Find where the given text appears and provide that cell's center as [X, Y] coordinate. 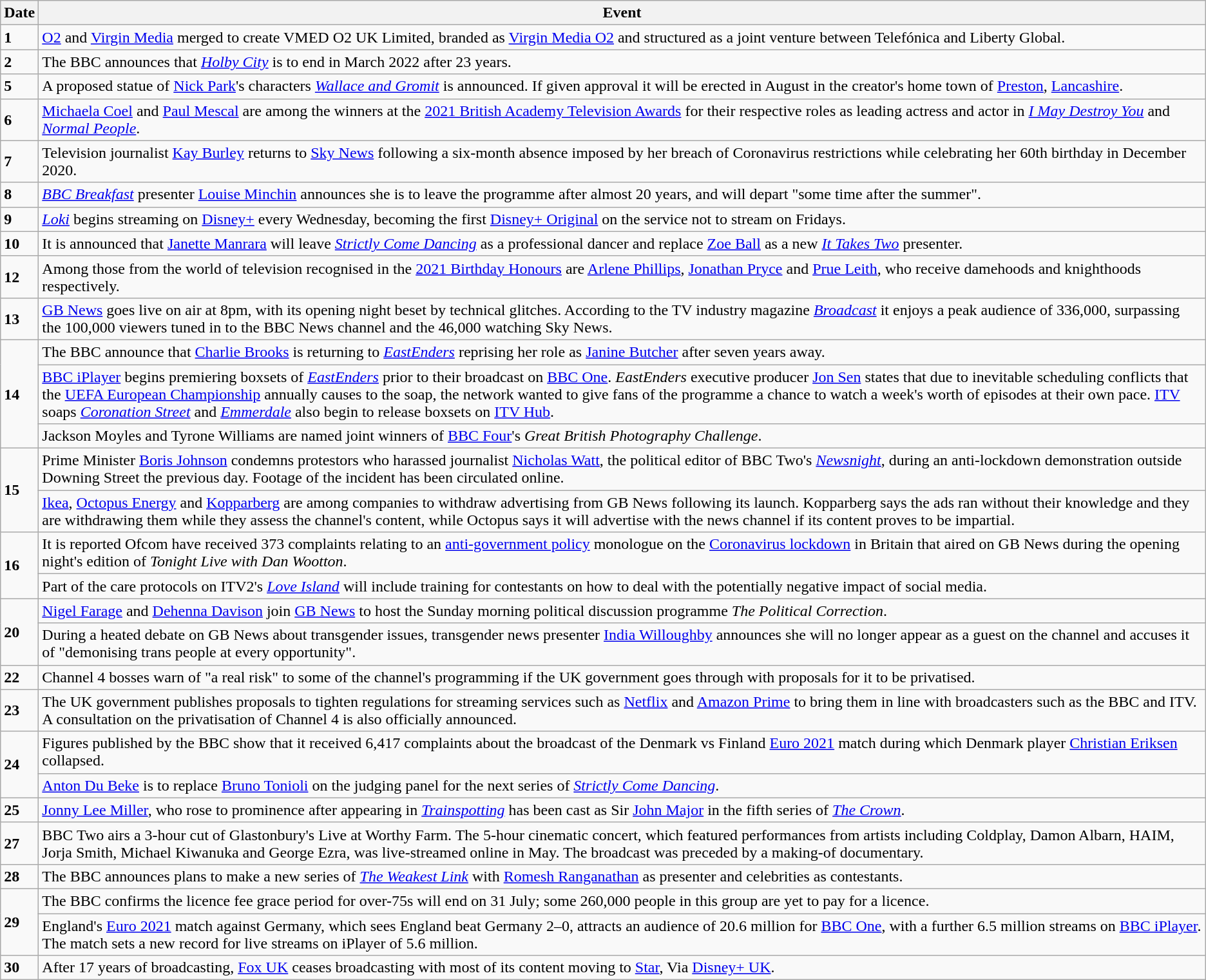
28 [19, 876]
BBC Breakfast presenter Louise Minchin announces she is to leave the programme after almost 20 years, and will depart "some time after the summer". [622, 195]
1 [19, 37]
6 [19, 120]
Nigel Farage and Dehenna Davison join GB News to host the Sunday morning political discussion programme The Political Correction. [622, 611]
13 [19, 318]
The BBC confirms the licence fee grace period for over-75s will end on 31 July; some 260,000 people in this group are yet to pay for a licence. [622, 901]
24 [19, 764]
7 [19, 161]
12 [19, 277]
Date [19, 13]
23 [19, 710]
29 [19, 921]
10 [19, 244]
20 [19, 631]
30 [19, 968]
Jonny Lee Miller, who rose to prominence after appearing in Trainspotting has been cast as Sir John Major in the fifth series of The Crown. [622, 810]
16 [19, 566]
Event [622, 13]
25 [19, 810]
The BBC announce that Charlie Brooks is returning to EastEnders reprising her role as Janine Butcher after seven years away. [622, 352]
2 [19, 62]
Jackson Moyles and Tyrone Williams are named joint winners of BBC Four's Great British Photography Challenge. [622, 436]
After 17 years of broadcasting, Fox UK ceases broadcasting with most of its content moving to Star, Via Disney+ UK. [622, 968]
Anton Du Beke is to replace Bruno Tonioli on the judging panel for the next series of Strictly Come Dancing. [622, 785]
27 [19, 843]
8 [19, 195]
The BBC announces plans to make a new series of The Weakest Link with Romesh Ranganathan as presenter and celebrities as contestants. [622, 876]
5 [19, 86]
Loki begins streaming on Disney+ every Wednesday, becoming the first Disney+ Original on the service not to stream on Fridays. [622, 219]
15 [19, 490]
14 [19, 394]
Channel 4 bosses warn of "a real risk" to some of the channel's programming if the UK government goes through with proposals for it to be privatised. [622, 677]
The BBC announces that Holby City is to end in March 2022 after 23 years. [622, 62]
9 [19, 219]
It is announced that Janette Manrara will leave Strictly Come Dancing as a professional dancer and replace Zoe Ball as a new It Takes Two presenter. [622, 244]
22 [19, 677]
